From the cell containing the given text, extract its center point as (x, y) coordinate. 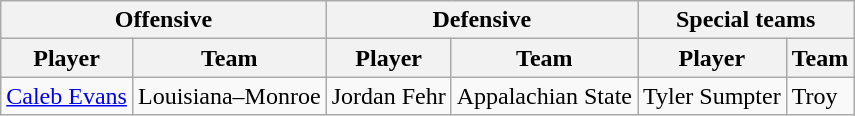
Appalachian State (544, 96)
Offensive (164, 20)
Tyler Sumpter (712, 96)
Defensive (482, 20)
Special teams (746, 20)
Jordan Fehr (388, 96)
Louisiana–Monroe (229, 96)
Troy (820, 96)
Caleb Evans (67, 96)
